Output the [X, Y] coordinate of the center of the cell containing the given text.  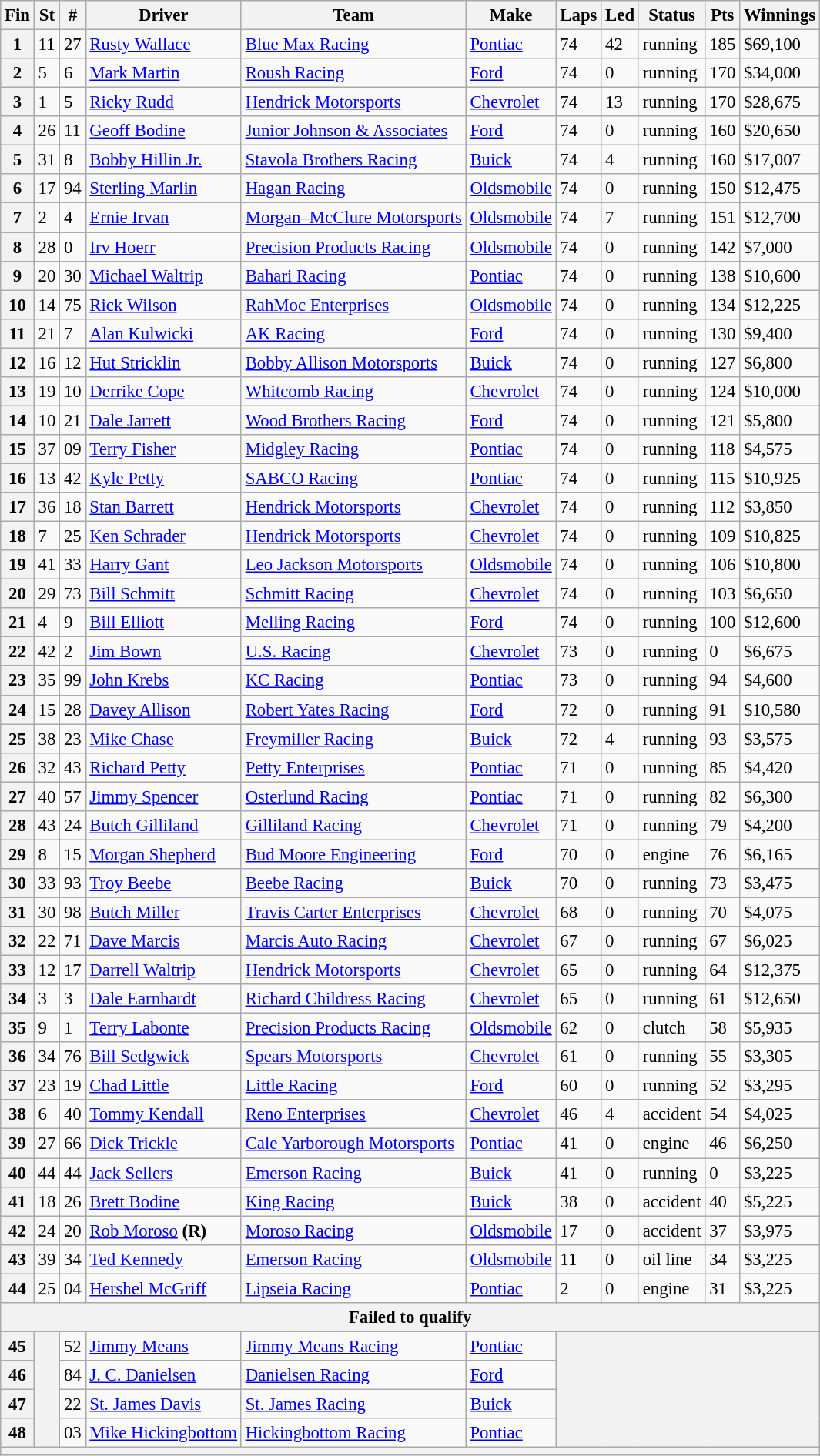
Whitcomb Racing [353, 392]
Jim Bown [163, 652]
$4,025 [780, 1115]
KC Racing [353, 681]
$6,650 [780, 594]
$12,375 [780, 970]
09 [72, 449]
Kyle Petty [163, 478]
Stavola Brothers Racing [353, 160]
Rob Moroso (R) [163, 1231]
58 [722, 1028]
$7,000 [780, 247]
127 [722, 362]
Osterlund Racing [353, 796]
185 [722, 45]
Derrike Cope [163, 392]
Richard Childress Racing [353, 999]
Bill Sedgwick [163, 1057]
138 [722, 276]
$10,800 [780, 565]
King Racing [353, 1201]
$3,575 [780, 739]
Travis Carter Enterprises [353, 912]
$10,600 [780, 276]
98 [72, 912]
$3,475 [780, 883]
$5,225 [780, 1201]
Rusty Wallace [163, 45]
Reno Enterprises [353, 1115]
$12,650 [780, 999]
Failed to qualify [410, 1317]
124 [722, 392]
82 [722, 796]
Terry Fisher [163, 449]
Sterling Marlin [163, 189]
106 [722, 565]
134 [722, 305]
Danielsen Racing [353, 1375]
Blue Max Racing [353, 45]
$12,600 [780, 623]
Beebe Racing [353, 883]
Mike Chase [163, 739]
$28,675 [780, 102]
$4,575 [780, 449]
$4,420 [780, 767]
$5,935 [780, 1028]
clutch [671, 1028]
Bobby Hillin Jr. [163, 160]
66 [72, 1144]
Leo Jackson Motorsports [353, 565]
84 [72, 1375]
Marcis Auto Racing [353, 941]
Robert Yates Racing [353, 710]
68 [579, 912]
150 [722, 189]
St. James Racing [353, 1404]
121 [722, 420]
Schmitt Racing [353, 594]
Cale Yarborough Motorsports [353, 1144]
04 [72, 1288]
John Krebs [163, 681]
Brett Bodine [163, 1201]
64 [722, 970]
St [46, 15]
$3,850 [780, 507]
$3,305 [780, 1057]
91 [722, 710]
Richard Petty [163, 767]
Driver [163, 15]
Fin [18, 15]
Ricky Rudd [163, 102]
Led [621, 15]
$10,580 [780, 710]
Michael Waltrip [163, 276]
Ernie Irvan [163, 218]
$34,000 [780, 73]
Melling Racing [353, 623]
55 [722, 1057]
45 [18, 1346]
$6,250 [780, 1144]
Mike Hickingbottom [163, 1433]
85 [722, 767]
AK Racing [353, 333]
Morgan–McClure Motorsports [353, 218]
Status [671, 15]
Hagan Racing [353, 189]
100 [722, 623]
Little Racing [353, 1086]
Jimmy Spencer [163, 796]
Dave Marcis [163, 941]
Geoff Bodine [163, 131]
$3,975 [780, 1231]
U.S. Racing [353, 652]
Troy Beebe [163, 883]
Ted Kennedy [163, 1259]
Dale Jarrett [163, 420]
Dick Trickle [163, 1144]
57 [72, 796]
54 [722, 1115]
118 [722, 449]
142 [722, 247]
Mark Martin [163, 73]
$12,225 [780, 305]
60 [579, 1086]
Butch Gilliland [163, 826]
Make [511, 15]
$10,825 [780, 536]
$10,000 [780, 392]
Moroso Racing [353, 1231]
99 [72, 681]
$4,075 [780, 912]
Roush Racing [353, 73]
Bahari Racing [353, 276]
Team [353, 15]
oil line [671, 1259]
$6,165 [780, 854]
St. James Davis [163, 1404]
Terry Labonte [163, 1028]
$6,800 [780, 362]
Rick Wilson [163, 305]
Hershel McGriff [163, 1288]
# [72, 15]
RahMoc Enterprises [353, 305]
Bobby Allison Motorsports [353, 362]
Darrell Waltrip [163, 970]
Bill Elliott [163, 623]
J. C. Danielsen [163, 1375]
Jack Sellers [163, 1173]
Jimmy Means Racing [353, 1346]
Morgan Shepherd [163, 854]
Irv Hoerr [163, 247]
Bud Moore Engineering [353, 854]
$69,100 [780, 45]
109 [722, 536]
Lipseia Racing [353, 1288]
$4,200 [780, 826]
$6,025 [780, 941]
Chad Little [163, 1086]
48 [18, 1433]
Tommy Kendall [163, 1115]
103 [722, 594]
Wood Brothers Racing [353, 420]
Junior Johnson & Associates [353, 131]
115 [722, 478]
75 [72, 305]
$3,295 [780, 1086]
Stan Barrett [163, 507]
Midgley Racing [353, 449]
Alan Kulwicki [163, 333]
Butch Miller [163, 912]
Bill Schmitt [163, 594]
Hickingbottom Racing [353, 1433]
$5,800 [780, 420]
$17,007 [780, 160]
Winnings [780, 15]
Spears Motorsports [353, 1057]
Hut Stricklin [163, 362]
$20,650 [780, 131]
Ken Schrader [163, 536]
$9,400 [780, 333]
47 [18, 1404]
03 [72, 1433]
Pts [722, 15]
Dale Earnhardt [163, 999]
112 [722, 507]
62 [579, 1028]
151 [722, 218]
$4,600 [780, 681]
$12,475 [780, 189]
130 [722, 333]
79 [722, 826]
$12,700 [780, 218]
Petty Enterprises [353, 767]
Gilliland Racing [353, 826]
$6,675 [780, 652]
SABCO Racing [353, 478]
Freymiller Racing [353, 739]
Laps [579, 15]
$10,925 [780, 478]
Jimmy Means [163, 1346]
$6,300 [780, 796]
Harry Gant [163, 565]
Davey Allison [163, 710]
